Provide the (x, y) coordinate of the cell's center where the given text is located.  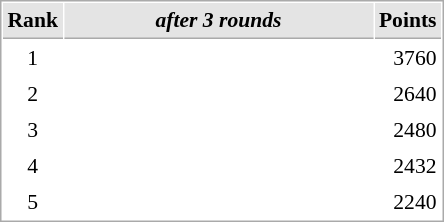
1 (32, 57)
2432 (408, 165)
2240 (408, 201)
4 (32, 165)
2 (32, 93)
2640 (408, 93)
after 3 rounds (218, 21)
Rank (32, 21)
5 (32, 201)
3760 (408, 57)
3 (32, 129)
2480 (408, 129)
Points (408, 21)
